Return the (x, y) coordinate for the center point of the cell that contains the specified text.  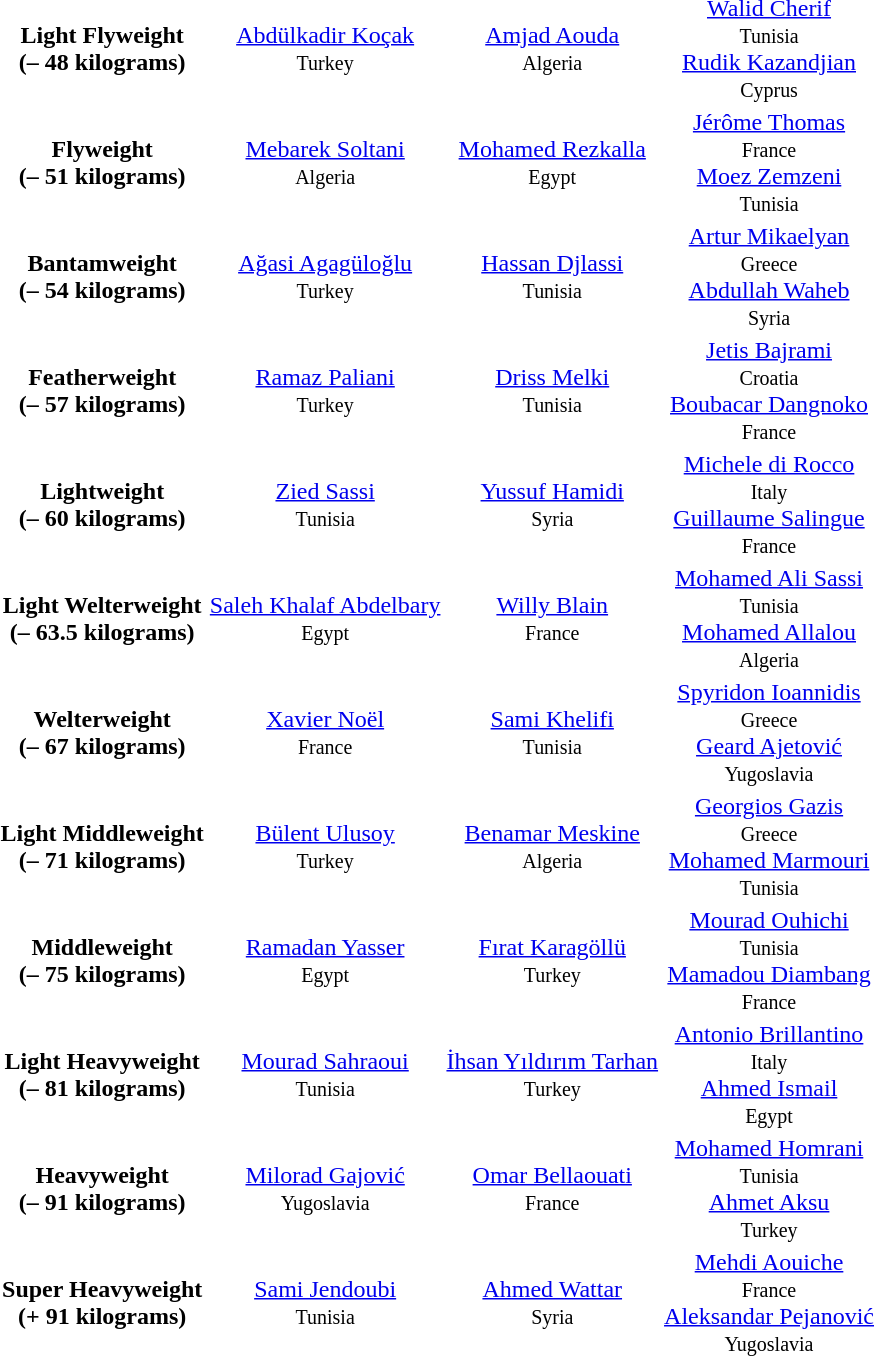
Milorad GajovićYugoslavia (325, 1188)
Bülent UlusoyTurkey (325, 846)
Saleh Khalaf AbdelbaryEgypt (325, 618)
Zied SassiTunisia (325, 504)
Sami KhelifiTunisia (552, 732)
Ağasi AgagüloğluTurkey (325, 276)
Willy BlainFrance (552, 618)
Mohamed RezkallaEgypt (552, 162)
Xavier NoëlFrance (325, 732)
Driss MelkiTunisia (552, 390)
Omar BellaouatiFrance (552, 1188)
Hassan DjlassiTunisia (552, 276)
Ramaz PalianiTurkey (325, 390)
Benamar MeskineAlgeria (552, 846)
Mebarek SoltaniAlgeria (325, 162)
Ramadan YasserEgypt (325, 960)
Yussuf HamidiSyria (552, 504)
Mourad SahraouiTunisia (325, 1074)
Fırat KaragöllüTurkey (552, 960)
İhsan Yıldırım TarhanTurkey (552, 1074)
